Pinpoint the cell where the given text exists, returning its (X, Y) midpoint coordinate. 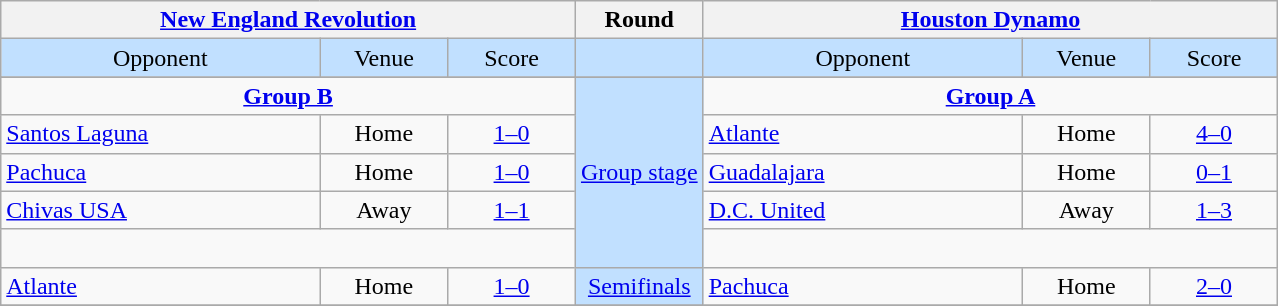
Semifinals (639, 286)
Chivas USA (160, 210)
Round (639, 20)
New England Revolution (288, 20)
Houston Dynamo (990, 20)
1–3 (1214, 210)
4–0 (1214, 134)
Santos Laguna (160, 134)
Guadalajara (862, 172)
2–0 (1214, 286)
0–1 (1214, 172)
Group B (288, 96)
D.C. United (862, 210)
1–1 (512, 210)
Group A (990, 96)
Group stage (639, 172)
